Locate the cell with the specified text and output its [x, y] center coordinate. 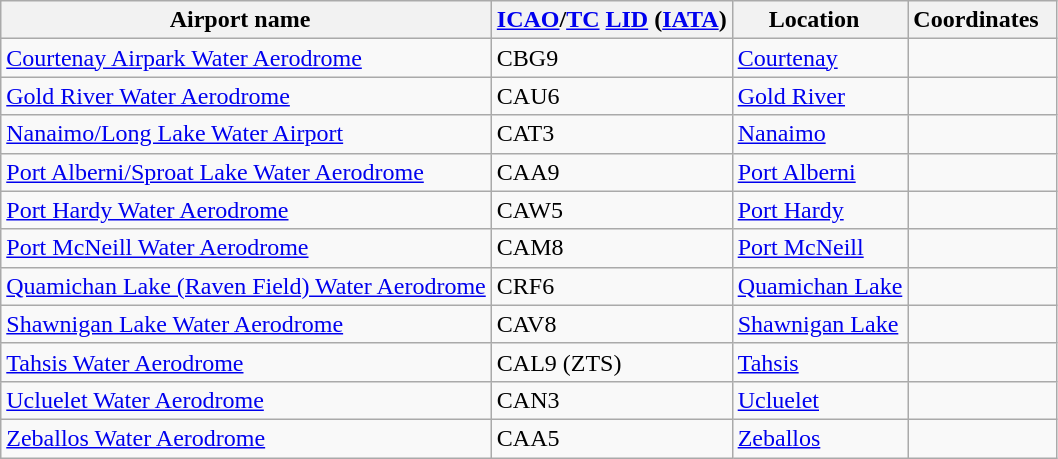
Location [820, 20]
Tahsis Water Aerodrome [246, 362]
Port Hardy Water Aerodrome [246, 210]
CAU6 [612, 96]
CAA5 [612, 438]
Tahsis [820, 362]
Courtenay Airpark Water Aerodrome [246, 58]
Quamichan Lake (Raven Field) Water Aerodrome [246, 286]
Port McNeill [820, 248]
CAN3 [612, 400]
CBG9 [612, 58]
Zeballos Water Aerodrome [246, 438]
CRF6 [612, 286]
Gold River Water Aerodrome [246, 96]
CAV8 [612, 324]
CAM8 [612, 248]
ICAO/TC LID (IATA) [612, 20]
Nanaimo [820, 134]
Quamichan Lake [820, 286]
Gold River [820, 96]
Ucluelet [820, 400]
Port Alberni/Sproat Lake Water Aerodrome [246, 172]
Shawnigan Lake Water Aerodrome [246, 324]
Zeballos [820, 438]
Port McNeill Water Aerodrome [246, 248]
Coordinates [982, 20]
Courtenay [820, 58]
CAL9 (ZTS) [612, 362]
CAA9 [612, 172]
Ucluelet Water Aerodrome [246, 400]
Airport name [246, 20]
Port Alberni [820, 172]
CAW5 [612, 210]
Nanaimo/Long Lake Water Airport [246, 134]
CAT3 [612, 134]
Port Hardy [820, 210]
Shawnigan Lake [820, 324]
